Locate the cell with the specified text and output its [X, Y] center coordinate. 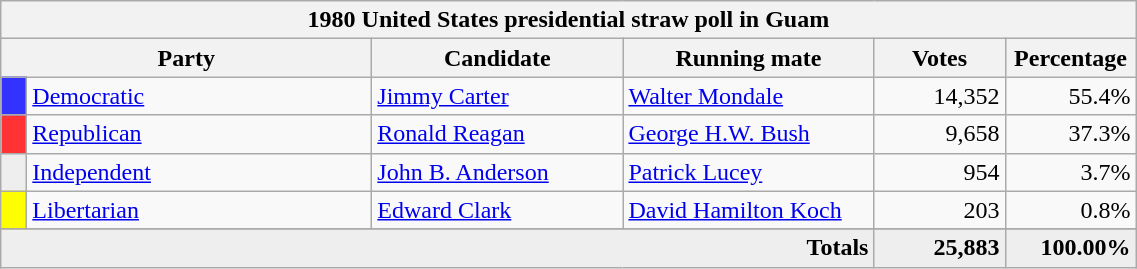
37.3% [1070, 134]
Walter Mondale [748, 96]
John B. Anderson [498, 172]
100.00% [1070, 248]
Totals [438, 248]
Independent [200, 172]
203 [940, 210]
Democratic [200, 96]
Running mate [748, 58]
14,352 [940, 96]
George H.W. Bush [748, 134]
Libertarian [200, 210]
Votes [940, 58]
954 [940, 172]
Republican [200, 134]
9,658 [940, 134]
Percentage [1070, 58]
1980 United States presidential straw poll in Guam [568, 20]
25,883 [940, 248]
55.4% [1070, 96]
Candidate [498, 58]
Ronald Reagan [498, 134]
Edward Clark [498, 210]
3.7% [1070, 172]
Party [186, 58]
0.8% [1070, 210]
David Hamilton Koch [748, 210]
Jimmy Carter [498, 96]
Patrick Lucey [748, 172]
